Locate the cell with the specified text and output its (X, Y) center coordinate. 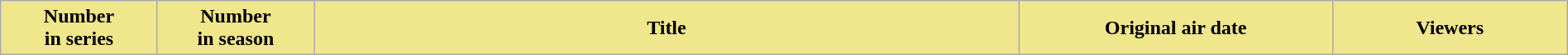
Viewers (1450, 28)
Original air date (1176, 28)
Title (667, 28)
Numberin season (235, 28)
Numberin series (79, 28)
